Capture the cell that displays the provided text and extract its (x, y) central coordinate. 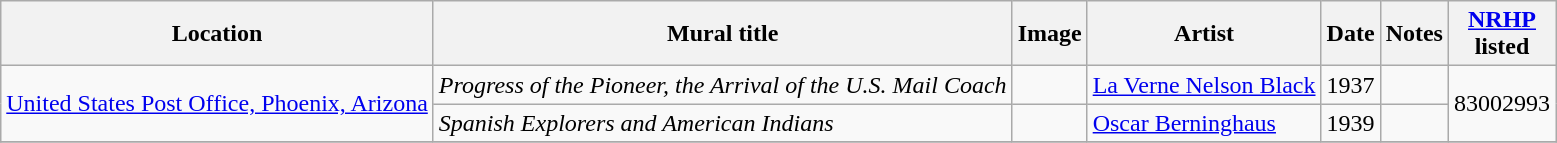
Artist (1204, 34)
Oscar Berninghaus (1204, 123)
1937 (1350, 85)
Image (1050, 34)
1939 (1350, 123)
Location (218, 34)
United States Post Office, Phoenix, Arizona (218, 104)
Progress of the Pioneer, the Arrival of the U.S. Mail Coach (722, 85)
La Verne Nelson Black (1204, 85)
Notes (1414, 34)
Date (1350, 34)
NRHPlisted (1502, 34)
83002993 (1502, 104)
Mural title (722, 34)
Spanish Explorers and American Indians (722, 123)
